Capture the cell that displays the provided text and extract its [x, y] central coordinate. 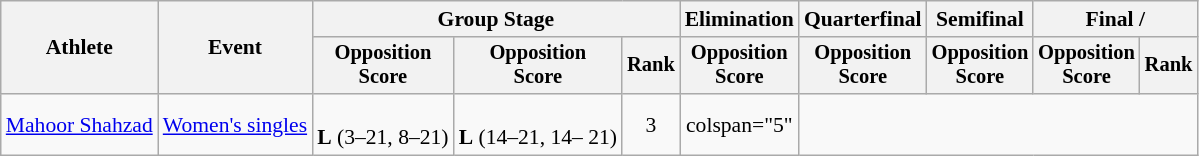
Elimination [740, 19]
colspan="5" [740, 124]
L (14–21, 14– 21) [538, 124]
L (3–21, 8–21) [382, 124]
Final / [1115, 19]
Semifinal [980, 19]
3 [651, 124]
Event [235, 48]
Women's singles [235, 124]
Athlete [80, 48]
Group Stage [496, 19]
Mahoor Shahzad [80, 124]
Quarterfinal [863, 19]
